Determine the [x, y] coordinate at the center of the cell enclosing the given text.  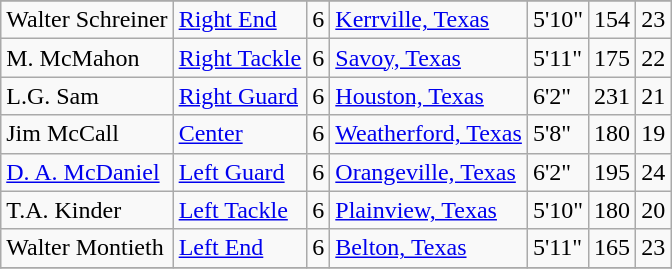
231 [612, 96]
24 [654, 172]
Jim McCall [87, 134]
Left Tackle [240, 210]
Weatherford, Texas [429, 134]
154 [612, 20]
20 [654, 210]
Center [240, 134]
Right Guard [240, 96]
Houston, Texas [429, 96]
195 [612, 172]
Walter Schreiner [87, 20]
M. McMahon [87, 58]
Orangeville, Texas [429, 172]
L.G. Sam [87, 96]
Walter Montieth [87, 248]
Left End [240, 248]
21 [654, 96]
5'8" [558, 134]
Right End [240, 20]
Plainview, Texas [429, 210]
22 [654, 58]
Belton, Texas [429, 248]
165 [612, 248]
Right Tackle [240, 58]
Kerrville, Texas [429, 20]
19 [654, 134]
T.A. Kinder [87, 210]
D. A. McDaniel [87, 172]
Savoy, Texas [429, 58]
175 [612, 58]
Left Guard [240, 172]
